Scan for the cell matching the given text and deliver its [x, y] coordinate at center. 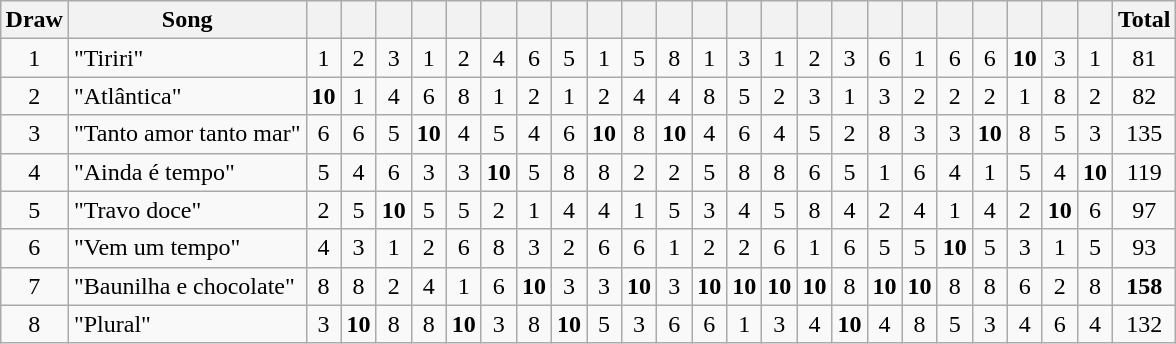
"Plural" [187, 324]
81 [1144, 58]
Total [1144, 20]
"Travo doce" [187, 210]
82 [1144, 96]
158 [1144, 286]
Song [187, 20]
"Atlântica" [187, 96]
97 [1144, 210]
"Tanto amor tanto mar" [187, 134]
"Ainda é tempo" [187, 172]
119 [1144, 172]
Draw [34, 20]
"Vem um tempo" [187, 248]
7 [34, 286]
132 [1144, 324]
"Tiriri" [187, 58]
93 [1144, 248]
"Baunilha e chocolate" [187, 286]
135 [1144, 134]
